Provide the [x, y] coordinate of the cell's center where the given text is located.  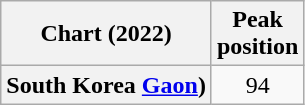
South Korea Gaon) [106, 85]
Chart (2022) [106, 34]
94 [257, 85]
Peakposition [257, 34]
